Detect which cell encompasses the target text, then output its [x, y] center coordinate. 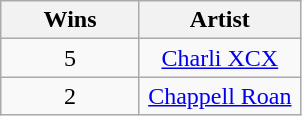
Artist [220, 20]
Wins [70, 20]
2 [70, 96]
5 [70, 58]
Charli XCX [220, 58]
Chappell Roan [220, 96]
